Pinpoint the cell where the given text exists, returning its (x, y) midpoint coordinate. 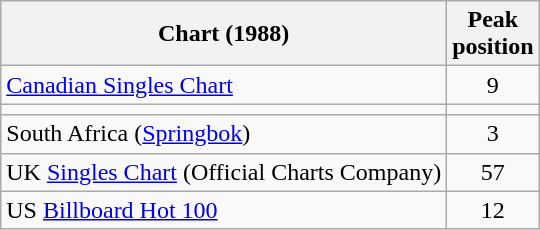
3 (493, 134)
9 (493, 85)
US Billboard Hot 100 (224, 210)
South Africa (Springbok) (224, 134)
UK Singles Chart (Official Charts Company) (224, 172)
Canadian Singles Chart (224, 85)
57 (493, 172)
12 (493, 210)
Chart (1988) (224, 34)
Peakposition (493, 34)
